Provide the (x, y) coordinate of the cell's center where the given text is located.  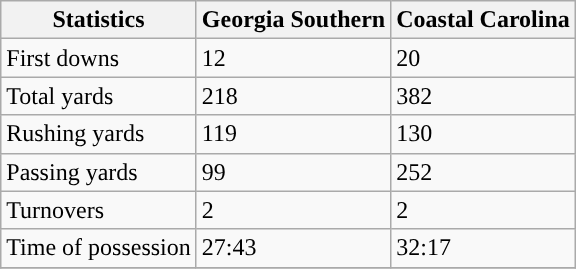
99 (293, 172)
First downs (99, 58)
252 (484, 172)
218 (293, 96)
Coastal Carolina (484, 20)
Rushing yards (99, 134)
Statistics (99, 20)
119 (293, 134)
382 (484, 96)
Total yards (99, 96)
Turnovers (99, 210)
20 (484, 58)
Time of possession (99, 248)
12 (293, 58)
Passing yards (99, 172)
130 (484, 134)
27:43 (293, 248)
Georgia Southern (293, 20)
32:17 (484, 248)
